Capture the cell that displays the provided text and extract its (x, y) central coordinate. 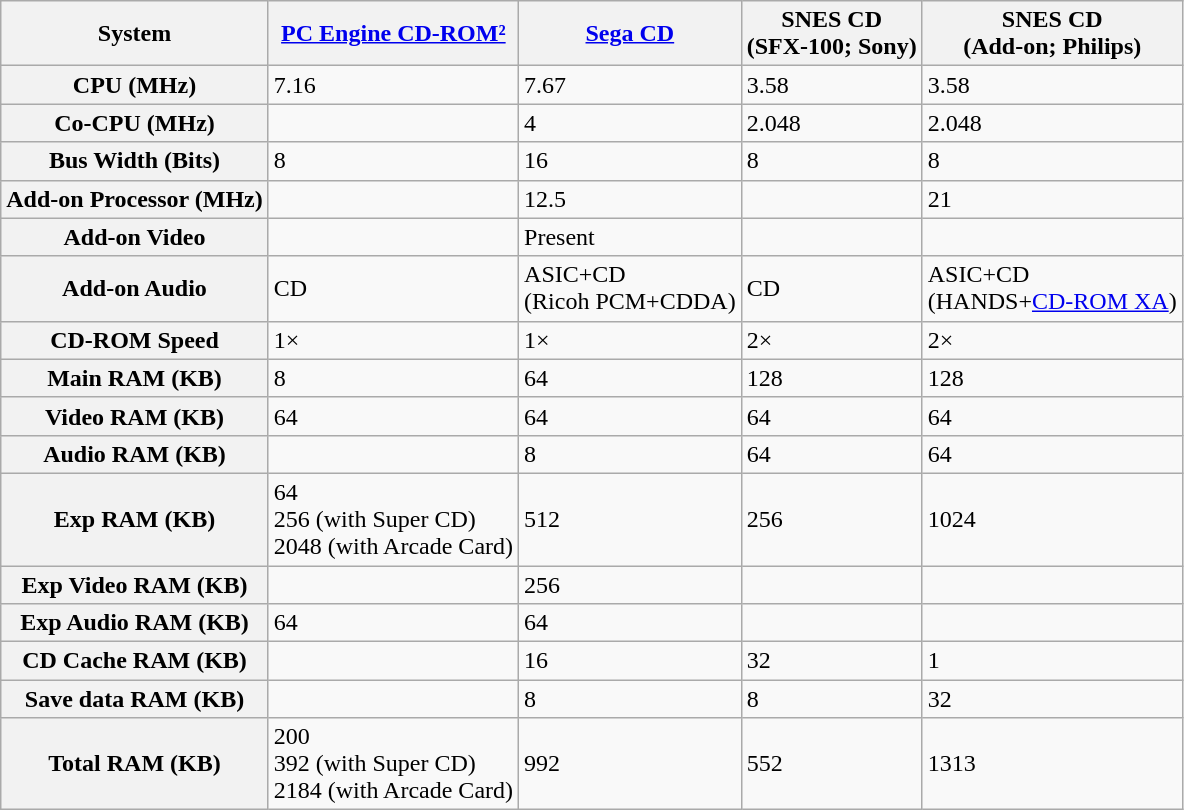
552 (832, 764)
1 (1052, 661)
Total RAM (KB) (134, 764)
CD-ROM Speed (134, 340)
Add-on Audio (134, 288)
System (134, 34)
Present (630, 237)
21 (1052, 199)
12.5 (630, 199)
64256 (with Super CD)2048 (with Arcade Card) (393, 519)
7.67 (630, 85)
ASIC+CD(Ricoh PCM+CDDA) (630, 288)
1313 (1052, 764)
Add-on Processor (MHz) (134, 199)
Exp RAM (KB) (134, 519)
Sega CD (630, 34)
Bus Width (Bits) (134, 161)
200392 (with Super CD)2184 (with Arcade Card) (393, 764)
ASIC+CD(HANDS+CD-ROM XA) (1052, 288)
1024 (1052, 519)
Add-on Video (134, 237)
Video RAM (KB) (134, 416)
Co-CPU (MHz) (134, 123)
4 (630, 123)
CD Cache RAM (KB) (134, 661)
992 (630, 764)
CPU (MHz) (134, 85)
Save data RAM (KB) (134, 699)
PC Engine CD-ROM² (393, 34)
SNES CD(Add-on; Philips) (1052, 34)
Audio RAM (KB) (134, 454)
SNES CD(SFX-100; Sony) (832, 34)
Exp Video RAM (KB) (134, 585)
512 (630, 519)
Exp Audio RAM (KB) (134, 623)
7.16 (393, 85)
Main RAM (KB) (134, 378)
